Extract the [X, Y] coordinate from the center of the cell holding the provided text.  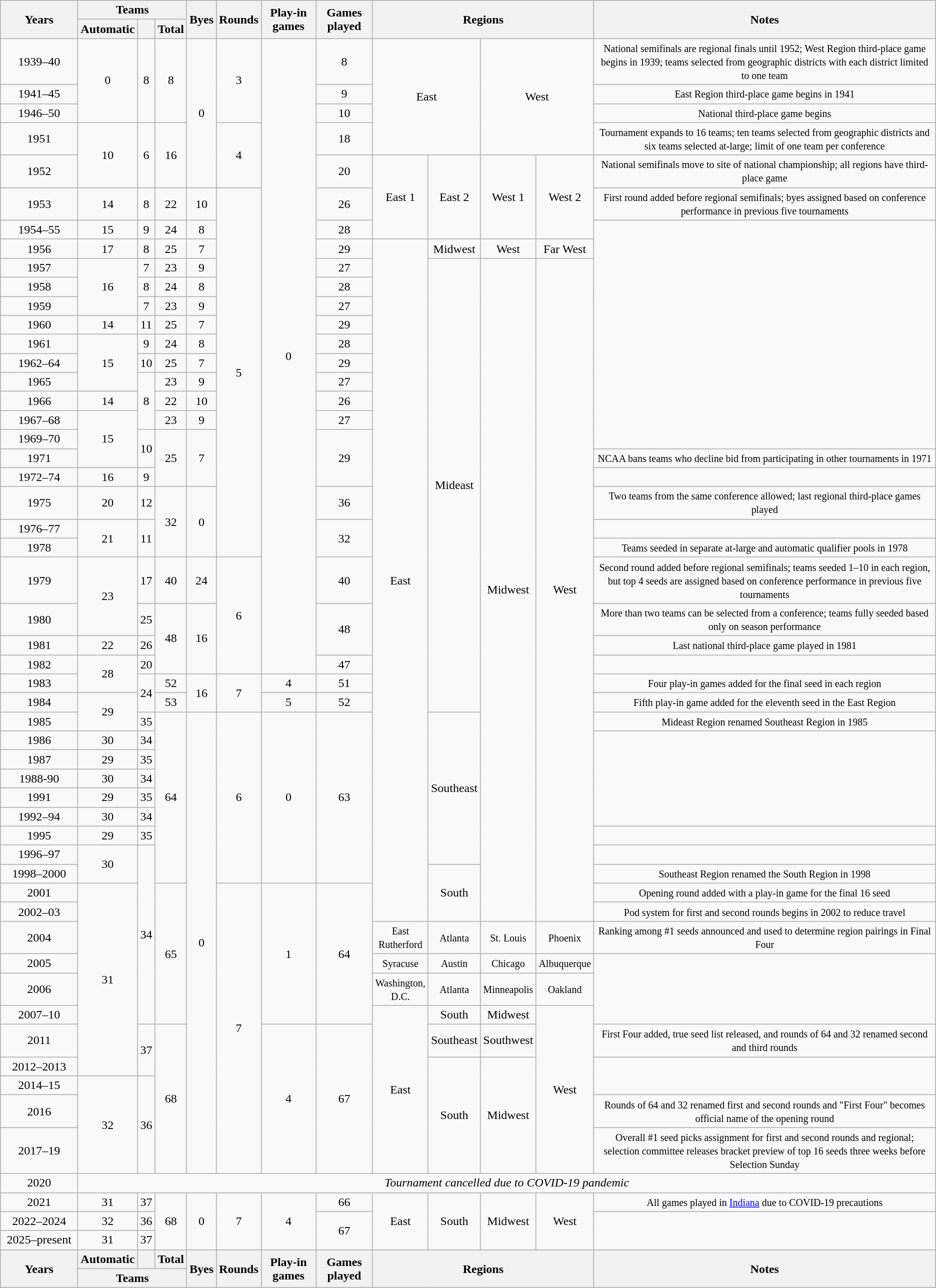
1946–50 [39, 113]
63 [344, 798]
First Four added, true seed list released, and rounds of 64 and 32 renamed second and third rounds [764, 1041]
1956 [39, 248]
2011 [39, 1041]
Rounds of 64 and 32 renamed first and second rounds and "First Four" becomes official name of the opening round [764, 1111]
Chicago [508, 963]
18 [344, 139]
Syracuse [400, 963]
2017–19 [39, 1150]
More than two teams can be selected from a conference; teams fully seeded based only on season performance [764, 619]
St. Louis [508, 937]
2021 [39, 1202]
1976–77 [39, 528]
East 1 [400, 197]
Opening round added with a play-in game for the final 16 seed [764, 892]
1984 [39, 702]
Two teams from the same conference allowed; last regional third-place games played [764, 503]
1980 [39, 619]
2014–15 [39, 1085]
1953 [39, 204]
1962–64 [39, 363]
1975 [39, 503]
1951 [39, 139]
Albuquerque [565, 963]
1957 [39, 267]
Phoenix [565, 937]
1981 [39, 645]
1978 [39, 547]
2025–present [39, 1240]
Teams seeded in separate at-large and automatic qualifier pools in 1978 [764, 547]
12 [146, 503]
21 [108, 538]
Tournament expands to 16 teams; ten teams selected from geographic districts and six teams selected at-large; limit of one team per conference [764, 139]
Far West [565, 248]
66 [344, 1202]
1998–2000 [39, 873]
East 2 [454, 197]
1966 [39, 401]
47 [344, 664]
1941–45 [39, 94]
1969–70 [39, 439]
Austin [454, 963]
53 [171, 702]
Tournament cancelled due to COVID-19 pandemic [507, 1183]
Washington, D.C. [400, 989]
1960 [39, 325]
2004 [39, 937]
2007–10 [39, 1015]
National third-place game begins [764, 113]
3 [239, 80]
1983 [39, 683]
1996–97 [39, 854]
51 [344, 683]
Four play-in games added for the final seed in each region [764, 683]
1986 [39, 740]
1965 [39, 382]
Southeast Region renamed the South Region in 1998 [764, 873]
Southwest [508, 1041]
2002–03 [39, 911]
Minneapolis [508, 989]
1 [288, 953]
Mideast [454, 485]
2001 [39, 892]
1961 [39, 344]
2020 [39, 1183]
Fifth play-in game added for the eleventh seed in the East Region [764, 702]
1987 [39, 759]
1972–74 [39, 477]
Pod system for first and second rounds begins in 2002 to reduce travel [764, 911]
2012–2013 [39, 1066]
1954–55 [39, 229]
2005 [39, 963]
Last national third-place game played in 1981 [764, 645]
Mideast Region renamed Southeast Region in 1985 [764, 721]
National semifinals move to site of national championship; all regions have third-place game [764, 171]
1967–68 [39, 420]
1988-90 [39, 778]
1971 [39, 458]
All games played in Indiana due to COVID-19 precautions [764, 1202]
1958 [39, 286]
1979 [39, 580]
Ranking among #1 seeds announced and used to determine region pairings in Final Four [764, 937]
1982 [39, 664]
Oakland [565, 989]
65 [171, 953]
First round added before regional semifinals; byes assigned based on conference performance in previous five tournaments [764, 204]
East Region third-place game begins in 1941 [764, 94]
1959 [39, 305]
1995 [39, 835]
NCAA bans teams who decline bid from participating in other tournaments in 1971 [764, 458]
2016 [39, 1111]
1992–94 [39, 816]
1985 [39, 721]
West 1 [508, 197]
1939–40 [39, 61]
2022–2024 [39, 1221]
West 2 [565, 197]
East Rutherford [400, 937]
1952 [39, 171]
2006 [39, 989]
1991 [39, 797]
